Output the [x, y] coordinate of the center of the cell containing the given text.  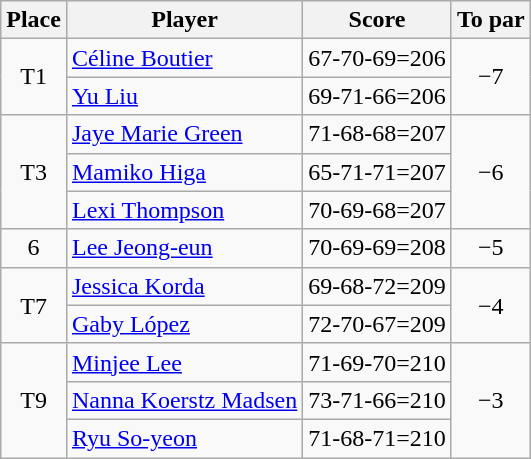
Nanna Koerstz Madsen [184, 400]
6 [34, 248]
72-70-67=209 [378, 324]
−5 [490, 248]
70-69-69=208 [378, 248]
T7 [34, 305]
Place [34, 20]
71-69-70=210 [378, 362]
Jaye Marie Green [184, 134]
−4 [490, 305]
Ryu So-yeon [184, 438]
Lee Jeong-eun [184, 248]
To par [490, 20]
T3 [34, 172]
Céline Boutier [184, 58]
65-71-71=207 [378, 172]
71-68-71=210 [378, 438]
−6 [490, 172]
71-68-68=207 [378, 134]
−3 [490, 400]
73-71-66=210 [378, 400]
Mamiko Higa [184, 172]
Player [184, 20]
67-70-69=206 [378, 58]
Yu Liu [184, 96]
T9 [34, 400]
Gaby López [184, 324]
69-68-72=209 [378, 286]
70-69-68=207 [378, 210]
Jessica Korda [184, 286]
Minjee Lee [184, 362]
Score [378, 20]
T1 [34, 77]
Lexi Thompson [184, 210]
69-71-66=206 [378, 96]
−7 [490, 77]
